Return [X, Y] of the center of cell containing provided text 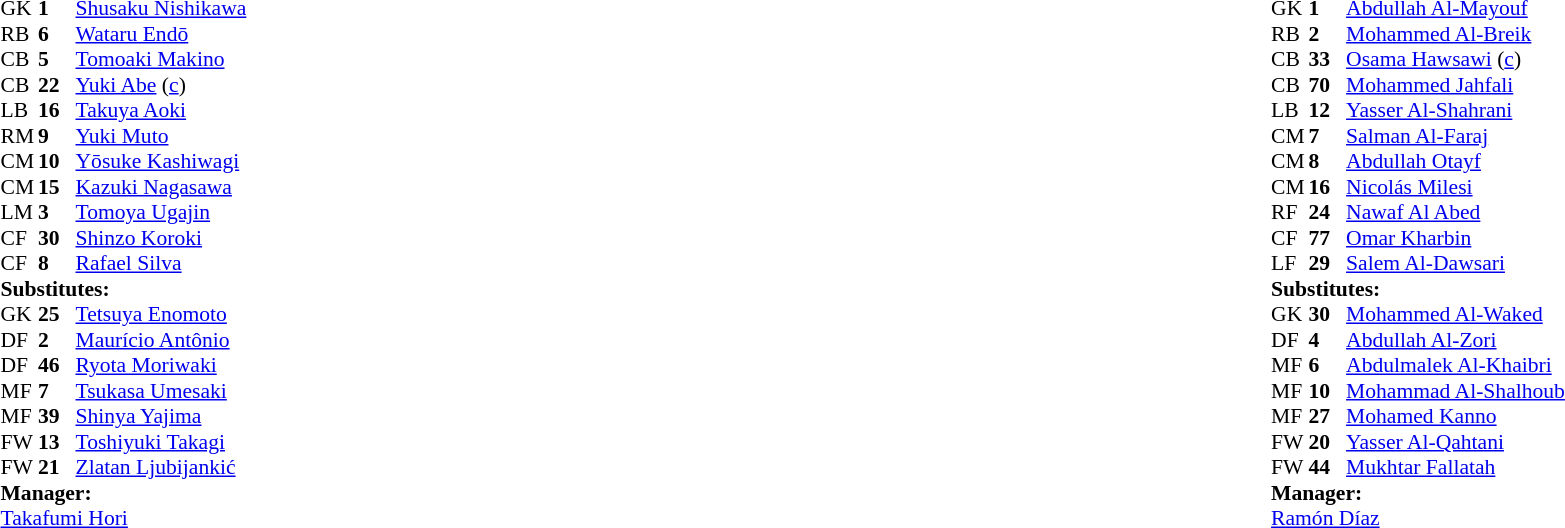
Shinya Yajima [162, 417]
Rafael Silva [162, 263]
13 [57, 442]
Mohammed Al-Breik [1456, 34]
46 [57, 365]
22 [57, 85]
Abdullah Otayf [1456, 161]
Omar Kharbin [1456, 238]
5 [57, 59]
Yasser Al-Shahrani [1456, 111]
Tomoaki Makino [162, 59]
LM [19, 213]
Nicolás Milesi [1456, 187]
Shinzo Koroki [162, 238]
Osama Hawsawi (c) [1456, 59]
Yasser Al-Qahtani [1456, 442]
Yōsuke Kashiwagi [162, 161]
Maurício Antônio [162, 340]
15 [57, 187]
24 [1328, 213]
Tetsuya Enomoto [162, 315]
3 [57, 213]
12 [1328, 111]
Tsukasa Umesaki [162, 391]
Mohammed Al-Waked [1456, 315]
Tomoya Ugajin [162, 213]
29 [1328, 263]
Kazuki Nagasawa [162, 187]
20 [1328, 442]
Abdulmalek Al-Khaibri [1456, 365]
39 [57, 417]
25 [57, 315]
Zlatan Ljubijankić [162, 467]
21 [57, 467]
Mohamed Kanno [1456, 417]
Nawaf Al Abed [1456, 213]
33 [1328, 59]
Abdullah Al-Zori [1456, 340]
27 [1328, 417]
9 [57, 136]
Salman Al-Faraj [1456, 136]
Takuya Aoki [162, 111]
Toshiyuki Takagi [162, 442]
Ryota Moriwaki [162, 365]
77 [1328, 238]
Yuki Muto [162, 136]
44 [1328, 467]
Mukhtar Fallatah [1456, 467]
Salem Al-Dawsari [1456, 263]
LF [1290, 263]
RF [1290, 213]
4 [1328, 340]
Mohammed Jahfali [1456, 85]
Wataru Endō [162, 34]
RM [19, 136]
Yuki Abe (c) [162, 85]
Mohammad Al-Shalhoub [1456, 391]
70 [1328, 85]
